Return the (X, Y) coordinate for the center point of the cell that contains the specified text.  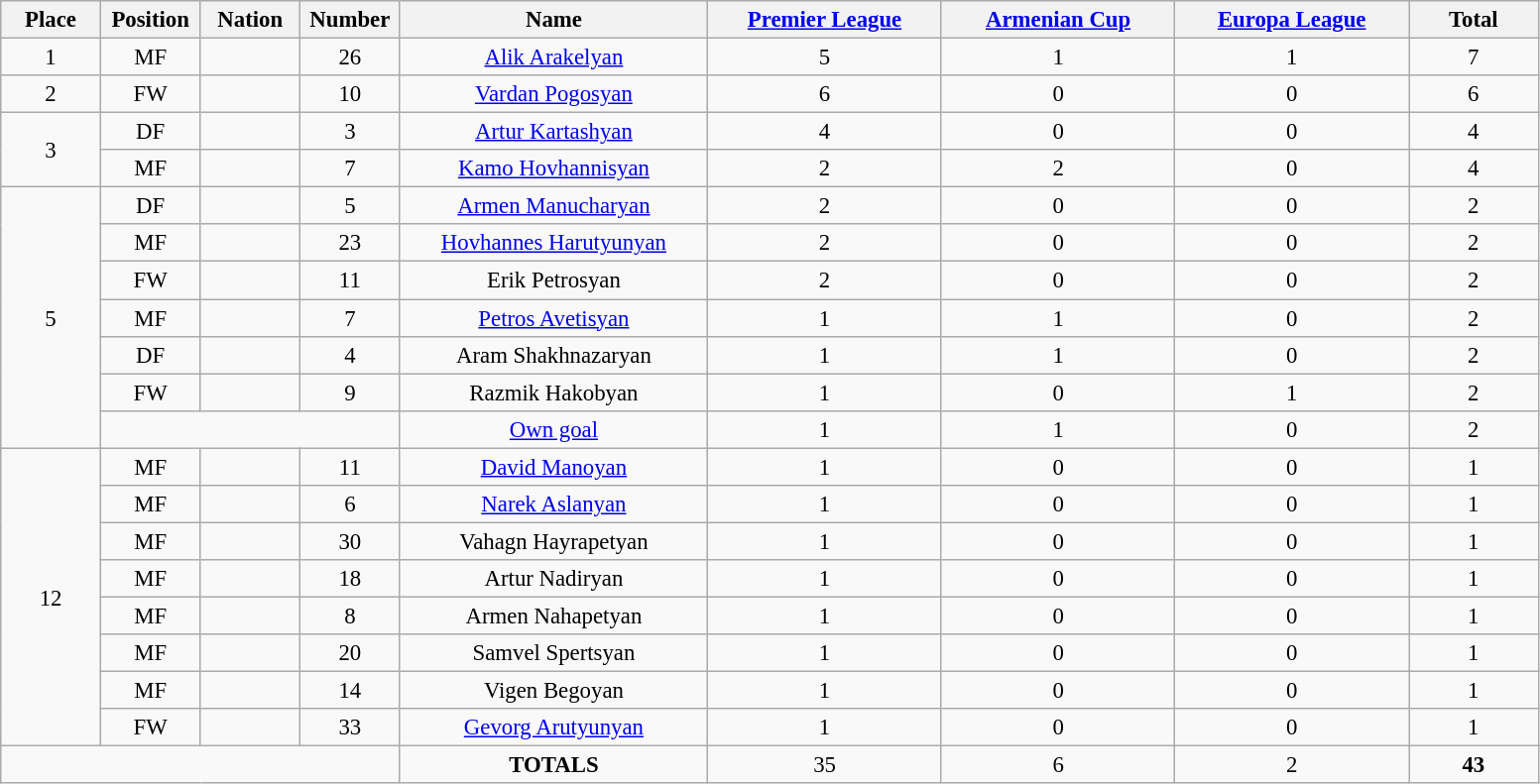
33 (351, 728)
David Manoyan (553, 467)
Premier League (825, 20)
Aram Shakhnazaryan (553, 355)
10 (351, 94)
Position (151, 20)
Samvel Spertsyan (553, 653)
Total (1474, 20)
Armen Manucharyan (553, 206)
Artur Nadiryan (553, 579)
Own goal (553, 429)
Alik Arakelyan (553, 57)
14 (351, 691)
8 (351, 616)
Armen Nahapetyan (553, 616)
Razmik Hakobyan (553, 392)
Name (553, 20)
23 (351, 243)
12 (52, 597)
30 (351, 541)
TOTALS (553, 765)
Nation (250, 20)
Hovhannes Harutyunyan (553, 243)
Kamo Hovhannisyan (553, 168)
Place (52, 20)
9 (351, 392)
20 (351, 653)
Number (351, 20)
Narek Aslanyan (553, 504)
Vigen Begoyan (553, 691)
Petros Avetisyan (553, 318)
43 (1474, 765)
Europa League (1292, 20)
Erik Petrosyan (553, 280)
Armenian Cup (1058, 20)
35 (825, 765)
Vardan Pogosyan (553, 94)
26 (351, 57)
Gevorg Arutyunyan (553, 728)
18 (351, 579)
Vahagn Hayrapetyan (553, 541)
Artur Kartashyan (553, 132)
